Detect which cell encompasses the target text, then output its (X, Y) center coordinate. 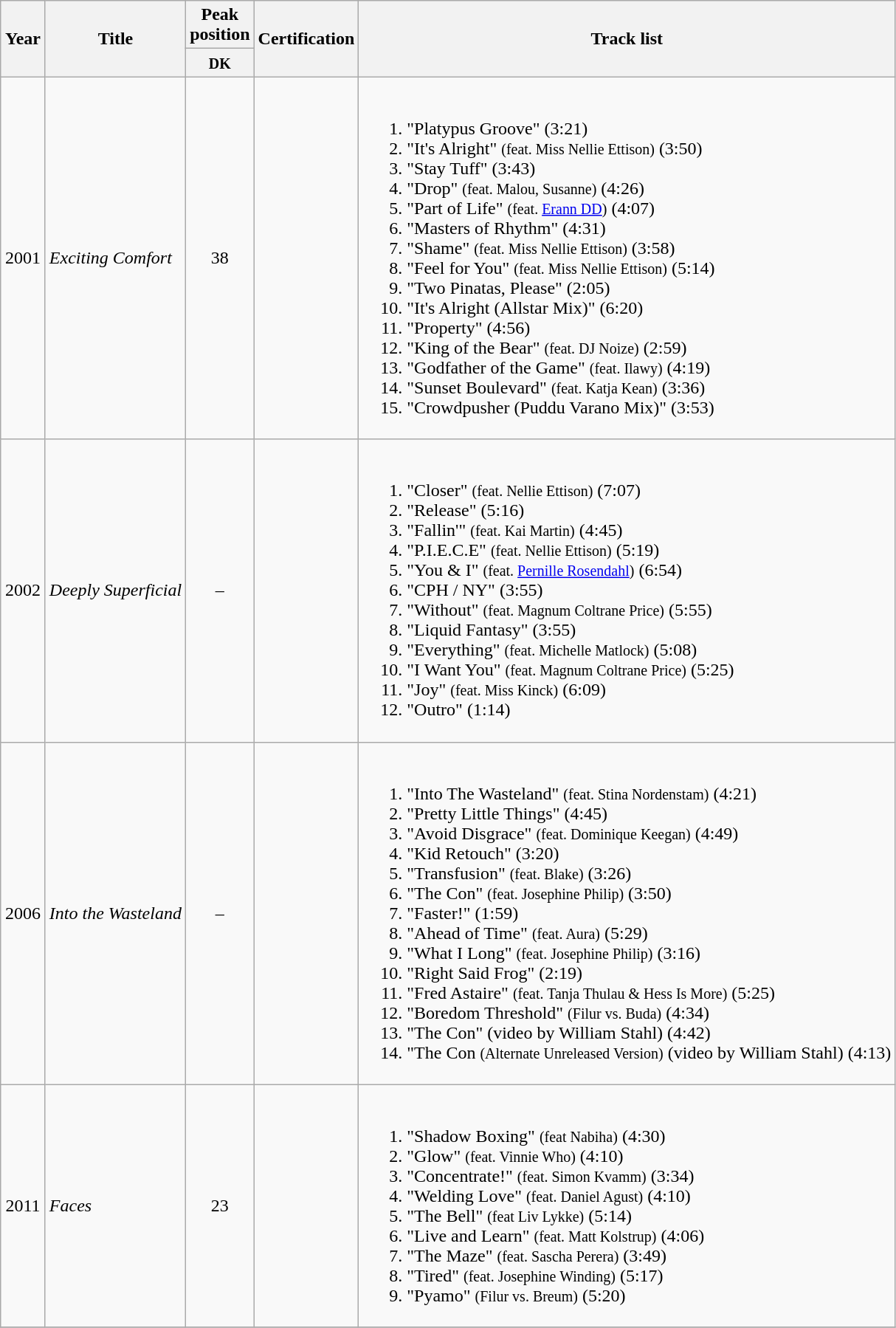
38 (220, 258)
2001 (24, 258)
2006 (24, 913)
2002 (24, 591)
Year (24, 38)
DK (220, 63)
Faces (115, 1206)
23 (220, 1206)
Certification (306, 38)
Into the Wasteland (115, 913)
Deeply Superficial (115, 591)
Title (115, 38)
Track list (627, 38)
2011 (24, 1206)
Exciting Comfort (115, 258)
Peak position (220, 25)
